Determine the [X, Y] coordinate at the center of the cell enclosing the given text.  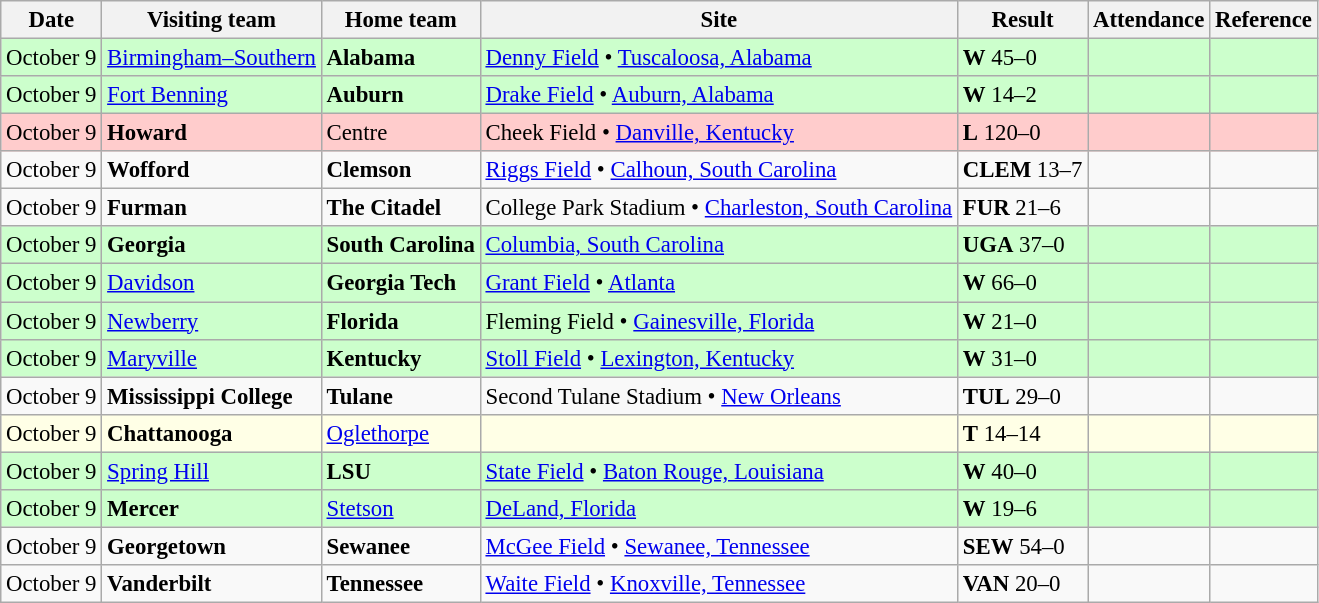
Date [52, 20]
Grant Field • Atlanta [718, 283]
Furman [212, 208]
Florida [400, 321]
The Citadel [400, 208]
Vanderbilt [212, 584]
South Carolina [400, 245]
LSU [400, 471]
DeLand, Florida [718, 509]
Auburn [400, 95]
W 19–6 [1022, 509]
W 66–0 [1022, 283]
CLEM 13–7 [1022, 170]
Riggs Field • Calhoun, South Carolina [718, 170]
W 40–0 [1022, 471]
Drake Field • Auburn, Alabama [718, 95]
Birmingham–Southern [212, 58]
Howard [212, 133]
Clemson [400, 170]
W 14–2 [1022, 95]
Visiting team [212, 20]
Fleming Field • Gainesville, Florida [718, 321]
Tulane [400, 396]
Stetson [400, 509]
Sewanee [400, 546]
Second Tulane Stadium • New Orleans [718, 396]
Georgia [212, 245]
Chattanooga [212, 433]
Cheek Field • Danville, Kentucky [718, 133]
W 21–0 [1022, 321]
Fort Benning [212, 95]
Georgia Tech [400, 283]
T 14–14 [1022, 433]
W 45–0 [1022, 58]
VAN 20–0 [1022, 584]
State Field • Baton Rouge, Louisiana [718, 471]
McGee Field • Sewanee, Tennessee [718, 546]
Home team [400, 20]
TUL 29–0 [1022, 396]
Maryville [212, 358]
Result [1022, 20]
Kentucky [400, 358]
FUR 21–6 [1022, 208]
Site [718, 20]
Spring Hill [212, 471]
Denny Field • Tuscaloosa, Alabama [718, 58]
College Park Stadium • Charleston, South Carolina [718, 208]
Mercer [212, 509]
Oglethorpe [400, 433]
Tennessee [400, 584]
UGA 37–0 [1022, 245]
Centre [400, 133]
Mississippi College [212, 396]
Davidson [212, 283]
W 31–0 [1022, 358]
Newberry [212, 321]
Columbia, South Carolina [718, 245]
Stoll Field • Lexington, Kentucky [718, 358]
Wofford [212, 170]
Reference [1264, 20]
Georgetown [212, 546]
Waite Field • Knoxville, Tennessee [718, 584]
L 120–0 [1022, 133]
Attendance [1149, 20]
SEW 54–0 [1022, 546]
Alabama [400, 58]
